Locate the cell with the specified text and output its (x, y) center coordinate. 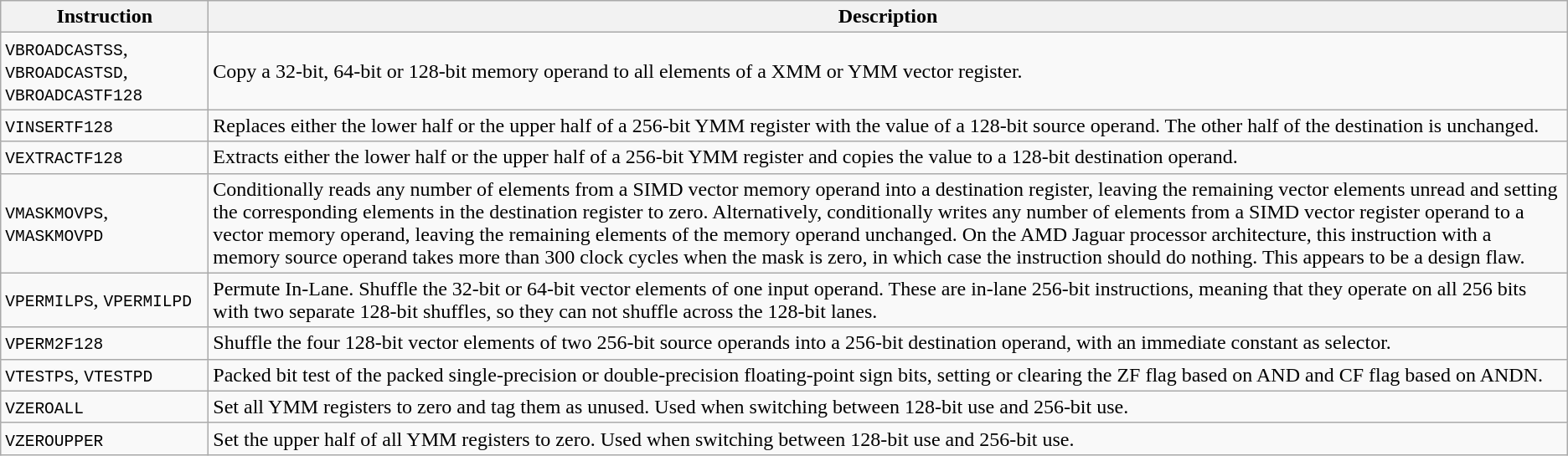
VZEROUPPER (105, 438)
VBROADCASTSS, VBROADCASTSD, VBROADCASTF128 (105, 71)
VZEROALL (105, 407)
Shuffle the four 128-bit vector elements of two 256-bit source operands into a 256-bit destination operand, with an immediate constant as selector. (888, 343)
Extracts either the lower half or the upper half of a 256-bit YMM register and copies the value to a 128-bit destination operand. (888, 157)
Copy a 32-bit, 64-bit or 128-bit memory operand to all elements of a XMM or YMM vector register. (888, 71)
Set the upper half of all YMM registers to zero. Used when switching between 128-bit use and 256-bit use. (888, 438)
VTESTPS, VTESTPD (105, 375)
VPERMILPS, VPERMILPD (105, 300)
VEXTRACTF128 (105, 157)
VINSERTF128 (105, 126)
Set all YMM registers to zero and tag them as unused. Used when switching between 128-bit use and 256-bit use. (888, 407)
VMASKMOVPS, VMASKMOVPD (105, 223)
Description (888, 17)
VPERM2F128 (105, 343)
Instruction (105, 17)
